Output the [x, y] coordinate of the center of the cell containing the given text.  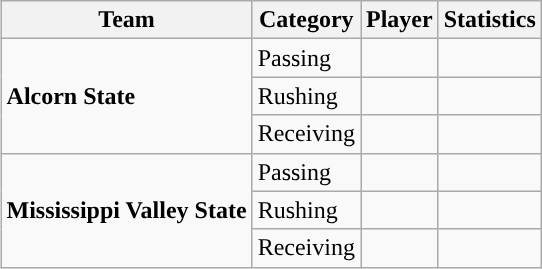
Team [126, 20]
Player [399, 20]
Alcorn State [126, 96]
Statistics [490, 20]
Mississippi Valley State [126, 210]
Category [306, 20]
